Capture the cell that displays the provided text and extract its (X, Y) central coordinate. 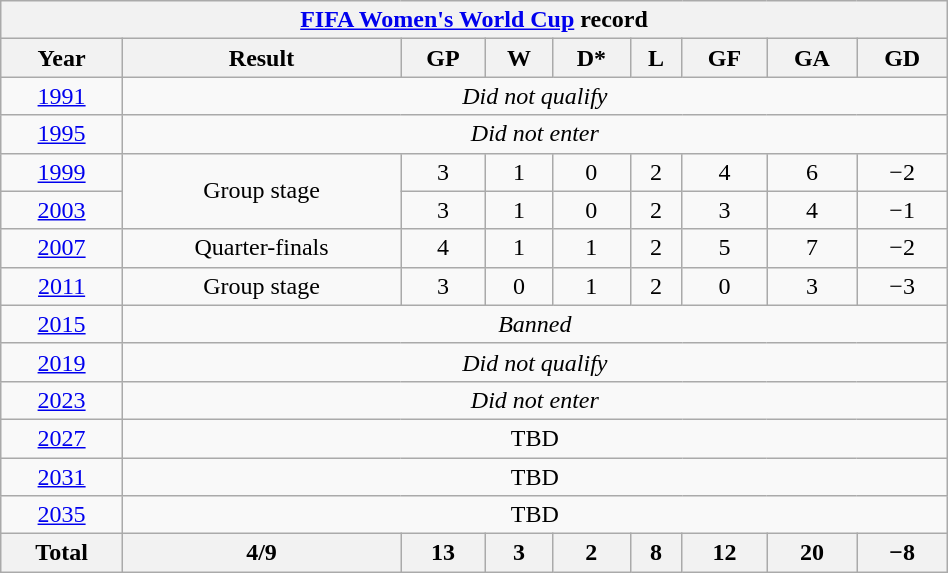
D* (592, 58)
8 (656, 553)
1991 (62, 96)
6 (812, 172)
L (656, 58)
2003 (62, 210)
12 (724, 553)
Banned (534, 324)
2023 (62, 400)
2007 (62, 248)
2031 (62, 477)
Total (62, 553)
4/9 (261, 553)
FIFA Women's World Cup record (474, 20)
GD (902, 58)
−8 (902, 553)
Quarter-finals (261, 248)
2015 (62, 324)
W (520, 58)
−3 (902, 286)
5 (724, 248)
GA (812, 58)
1995 (62, 134)
13 (444, 553)
2011 (62, 286)
7 (812, 248)
1999 (62, 172)
2027 (62, 438)
2035 (62, 515)
GP (444, 58)
Year (62, 58)
2019 (62, 362)
20 (812, 553)
−1 (902, 210)
Result (261, 58)
GF (724, 58)
